Capture the cell that displays the provided text and extract its [x, y] central coordinate. 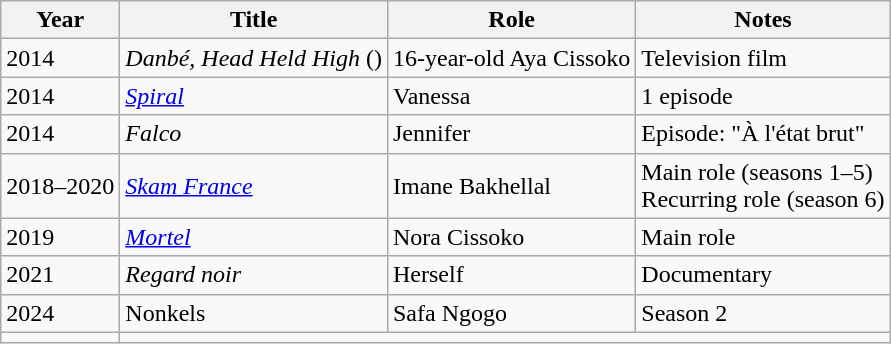
Season 2 [763, 313]
1 episode [763, 96]
Regard noir [254, 275]
Jennifer [511, 134]
Nonkels [254, 313]
Year [60, 20]
Vanessa [511, 96]
Notes [763, 20]
2019 [60, 237]
Main role (seasons 1–5)Recurring role (season 6) [763, 186]
Documentary [763, 275]
Main role [763, 237]
2021 [60, 275]
Safa Ngogo [511, 313]
Herself [511, 275]
Falco [254, 134]
Role [511, 20]
16-year-old Aya Cissoko [511, 58]
Nora Cissoko [511, 237]
Episode: "À l'état brut" [763, 134]
2024 [60, 313]
Spiral [254, 96]
Television film [763, 58]
Title [254, 20]
Danbé, Head Held High () [254, 58]
Mortel [254, 237]
Imane Bakhellal [511, 186]
Skam France [254, 186]
2018–2020 [60, 186]
